For the text-containing cell, return its midpoint in (x, y) coordinate format. 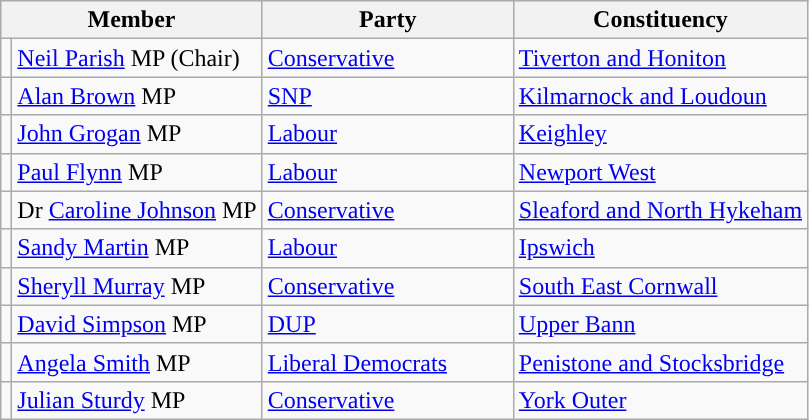
Sleaford and North Hykeham (660, 210)
Sandy Martin MP (137, 248)
Alan Brown MP (137, 96)
John Grogan MP (137, 134)
Paul Flynn MP (137, 172)
York Outer (660, 400)
Constituency (660, 20)
Neil Parish MP (Chair) (137, 58)
Dr Caroline Johnson MP (137, 210)
South East Cornwall (660, 286)
Ipswich (660, 248)
Keighley (660, 134)
Kilmarnock and Loudoun (660, 96)
Party (388, 20)
Sheryll Murray MP (137, 286)
David Simpson MP (137, 324)
Penistone and Stocksbridge (660, 362)
Upper Bann (660, 324)
Angela Smith MP (137, 362)
Julian Sturdy MP (137, 400)
SNP (388, 96)
Liberal Democrats (388, 362)
Tiverton and Honiton (660, 58)
DUP (388, 324)
Newport West (660, 172)
Member (132, 20)
